Return [x, y] of the center of cell containing provided text 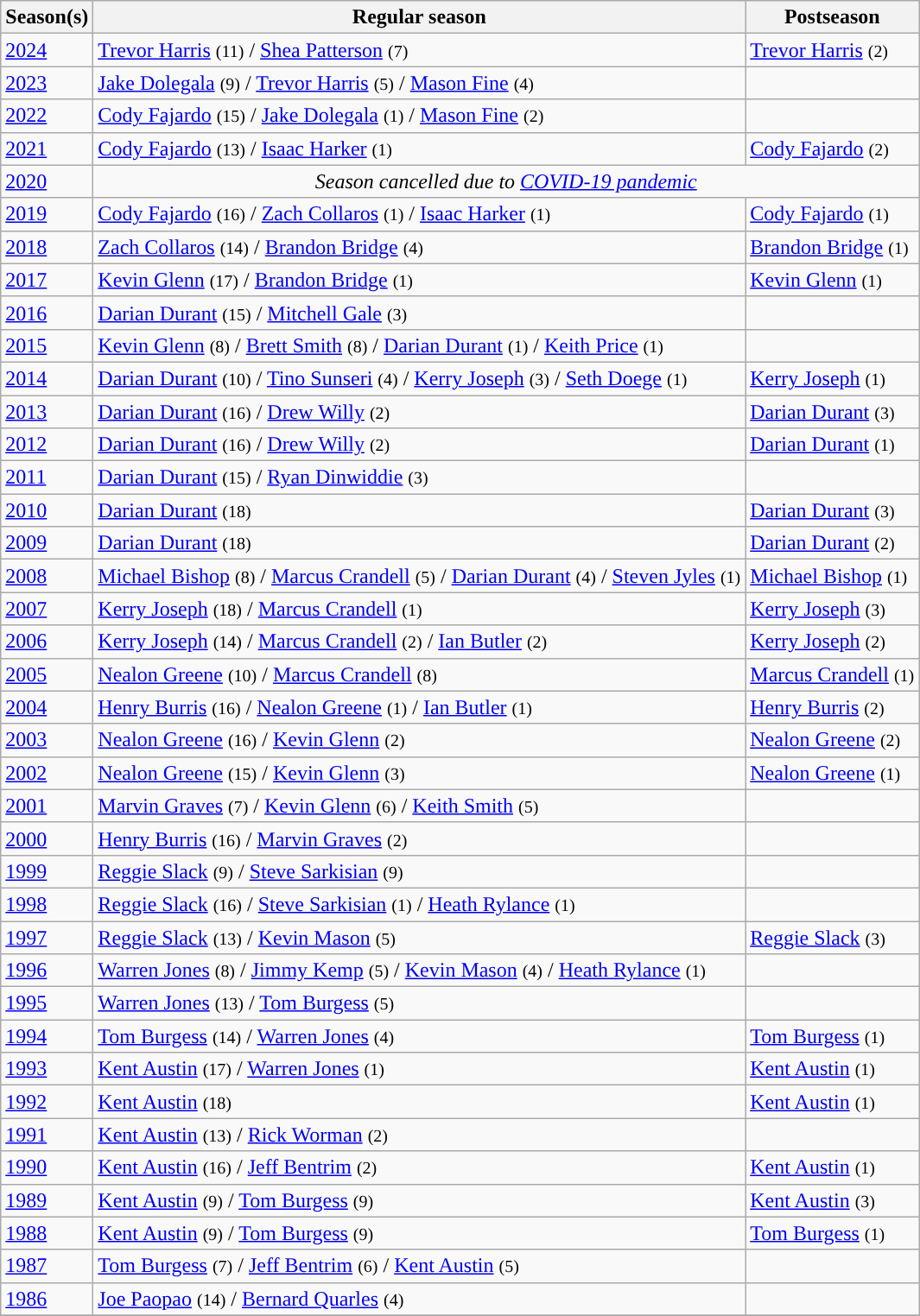
Darian Durant (10) / Tino Sunseri (4) / Kerry Joseph (3) / Seth Doege (1) [420, 378]
Kent Austin (16) / Jeff Bentrim (2) [420, 1167]
Michael Bishop (8) / Marcus Crandell (5) / Darian Durant (4) / Steven Jyles (1) [420, 576]
2005 [47, 674]
2011 [47, 478]
1988 [47, 1233]
Kent Austin (3) [833, 1200]
Jake Dolegala (9) / Trevor Harris (5) / Mason Fine (4) [420, 83]
Reggie Slack (16) / Steve Sarkisian (1) / Heath Rylance (1) [420, 904]
Trevor Harris (2) [833, 50]
1986 [47, 1299]
Kerry Joseph (2) [833, 642]
Darian Durant (15) / Ryan Dinwiddie (3) [420, 478]
Darian Durant (1) [833, 445]
2015 [47, 345]
Cody Fajardo (1) [833, 214]
Marvin Graves (7) / Kevin Glenn (6) / Keith Smith (5) [420, 806]
Henry Burris (2) [833, 707]
Reggie Slack (13) / Kevin Mason (5) [420, 937]
2022 [47, 116]
Michael Bishop (1) [833, 576]
2008 [47, 576]
Tom Burgess (7) / Jeff Bentrim (6) / Kent Austin (5) [420, 1266]
Kerry Joseph (14) / Marcus Crandell (2) / Ian Butler (2) [420, 642]
Postseason [833, 17]
Zach Collaros (14) / Brandon Bridge (4) [420, 247]
Kerry Joseph (3) [833, 609]
Marcus Crandell (1) [833, 674]
1996 [47, 971]
2003 [47, 740]
2023 [47, 83]
Darian Durant (15) / Mitchell Gale (3) [420, 313]
Cody Fajardo (16) / Zach Collaros (1) / Isaac Harker (1) [420, 214]
Cody Fajardo (15) / Jake Dolegala (1) / Mason Fine (2) [420, 116]
Nealon Greene (15) / Kevin Glenn (3) [420, 773]
1995 [47, 1003]
2021 [47, 149]
Season cancelled due to COVID-19 pandemic [506, 181]
1987 [47, 1266]
Henry Burris (16) / Marvin Graves (2) [420, 838]
2007 [47, 609]
2009 [47, 543]
2004 [47, 707]
2000 [47, 838]
Season(s) [47, 17]
Cody Fajardo (13) / Isaac Harker (1) [420, 149]
2010 [47, 510]
Kent Austin (13) / Rick Worman (2) [420, 1135]
1990 [47, 1167]
Nealon Greene (10) / Marcus Crandell (8) [420, 674]
2006 [47, 642]
2001 [47, 806]
Brandon Bridge (1) [833, 247]
2013 [47, 412]
1998 [47, 904]
Kerry Joseph (1) [833, 378]
Warren Jones (8) / Jimmy Kemp (5) / Kevin Mason (4) / Heath Rylance (1) [420, 971]
1989 [47, 1200]
Kevin Glenn (8) / Brett Smith (8) / Darian Durant (1) / Keith Price (1) [420, 345]
Kevin Glenn (1) [833, 280]
2017 [47, 280]
Kevin Glenn (17) / Brandon Bridge (1) [420, 280]
Joe Paopao (14) / Bernard Quarles (4) [420, 1299]
Kent Austin (18) [420, 1102]
Nealon Greene (16) / Kevin Glenn (2) [420, 740]
1997 [47, 937]
2019 [47, 214]
Kerry Joseph (18) / Marcus Crandell (1) [420, 609]
2024 [47, 50]
2014 [47, 378]
1993 [47, 1069]
1991 [47, 1135]
1994 [47, 1036]
2016 [47, 313]
Trevor Harris (11) / Shea Patterson (7) [420, 50]
2018 [47, 247]
2020 [47, 181]
Reggie Slack (9) / Steve Sarkisian (9) [420, 871]
1999 [47, 871]
Nealon Greene (2) [833, 740]
Kent Austin (17) / Warren Jones (1) [420, 1069]
2002 [47, 773]
Henry Burris (16) / Nealon Greene (1) / Ian Butler (1) [420, 707]
Cody Fajardo (2) [833, 149]
Nealon Greene (1) [833, 773]
Tom Burgess (14) / Warren Jones (4) [420, 1036]
Regular season [420, 17]
1992 [47, 1102]
Warren Jones (13) / Tom Burgess (5) [420, 1003]
2012 [47, 445]
Darian Durant (2) [833, 543]
Reggie Slack (3) [833, 937]
